Determine the (X, Y) coordinate at the center of the cell enclosing the given text.  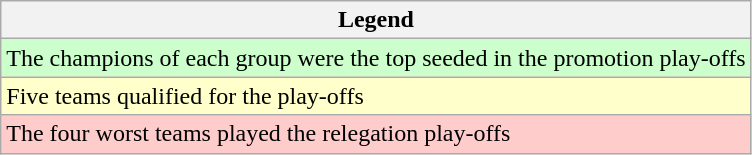
Five teams qualified for the play-offs (376, 96)
The champions of each group were the top seeded in the promotion play-offs (376, 58)
Legend (376, 20)
The four worst teams played the relegation play-offs (376, 134)
